Return the (X, Y) coordinate for the center point of the cell that contains the specified text.  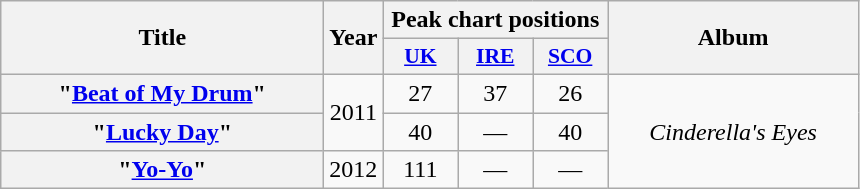
Cinderella's Eyes (734, 131)
"Yo-Yo" (162, 170)
Album (734, 38)
111 (420, 170)
2012 (354, 170)
"Beat of My Drum" (162, 93)
Peak chart positions (496, 20)
SCO (570, 57)
Year (354, 38)
UK (420, 57)
Title (162, 38)
37 (496, 93)
"Lucky Day" (162, 131)
IRE (496, 57)
2011 (354, 112)
26 (570, 93)
27 (420, 93)
